Find where the given text appears and provide that cell's center as [X, Y] coordinate. 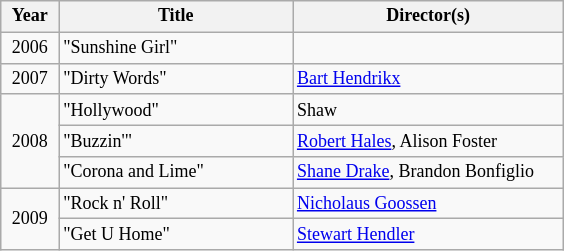
"Buzzin'" [176, 140]
"Sunshine Girl" [176, 48]
"Hollywood" [176, 110]
"Corona and Lime" [176, 172]
2008 [30, 141]
2009 [30, 219]
"Get U Home" [176, 234]
Title [176, 16]
"Rock n' Roll" [176, 204]
Shane Drake, Brandon Bonfiglio [428, 172]
Bart Hendrikx [428, 78]
Nicholaus Goossen [428, 204]
2006 [30, 48]
Shaw [428, 110]
2007 [30, 78]
Robert Hales, Alison Foster [428, 140]
Stewart Hendler [428, 234]
Year [30, 16]
"Dirty Words" [176, 78]
Director(s) [428, 16]
